Find where the given text appears and provide that cell's center as [x, y] coordinate. 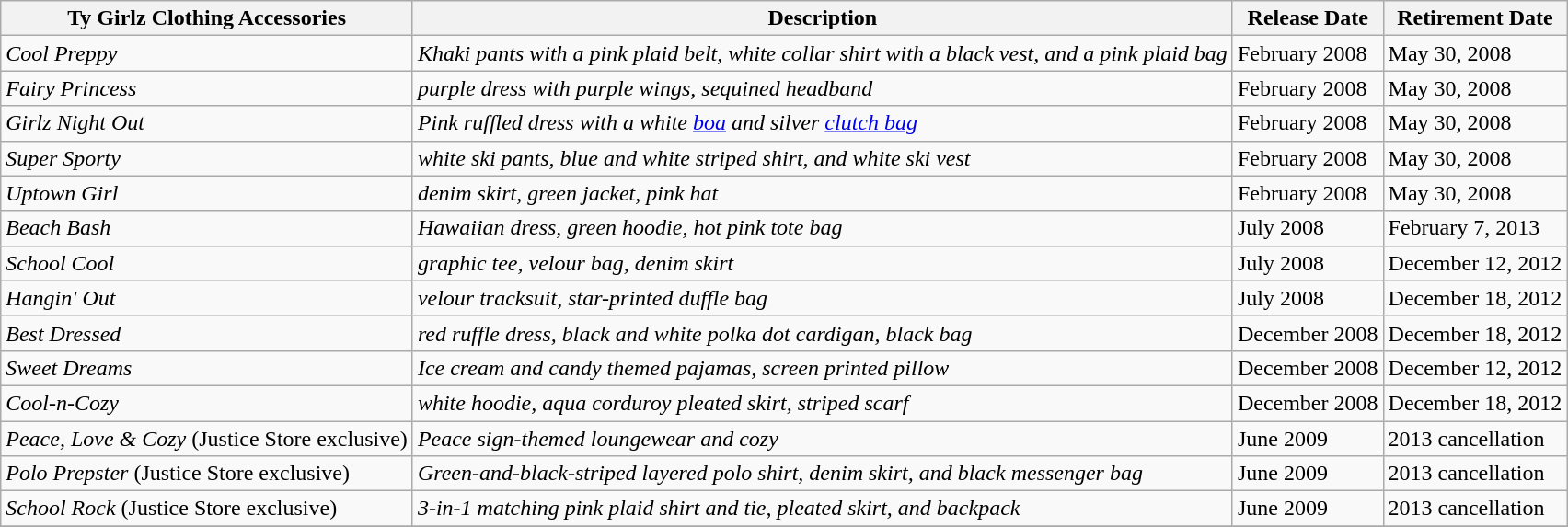
Cool Preppy [207, 53]
denim skirt, green jacket, pink hat [823, 193]
graphic tee, velour bag, denim skirt [823, 263]
purple dress with purple wings, sequined headband [823, 88]
3-in-1 matching pink plaid shirt and tie, pleated skirt, and backpack [823, 509]
Hangin' Out [207, 298]
Ice cream and candy themed pajamas, screen printed pillow [823, 368]
white ski pants, blue and white striped shirt, and white ski vest [823, 158]
white hoodie, aqua corduroy pleated skirt, striped scarf [823, 403]
Beach Bash [207, 228]
Super Sporty [207, 158]
Retirement Date [1475, 18]
Best Dressed [207, 333]
Cool-n-Cozy [207, 403]
Polo Prepster (Justice Store exclusive) [207, 474]
Hawaiian dress, green hoodie, hot pink tote bag [823, 228]
red ruffle dress, black and white polka dot cardigan, black bag [823, 333]
February 7, 2013 [1475, 228]
Description [823, 18]
Uptown Girl [207, 193]
Ty Girlz Clothing Accessories [207, 18]
Pink ruffled dress with a white boa and silver clutch bag [823, 123]
Khaki pants with a pink plaid belt, white collar shirt with a black vest, and a pink plaid bag [823, 53]
School Rock (Justice Store exclusive) [207, 509]
Release Date [1308, 18]
Peace sign-themed loungewear and cozy [823, 439]
Peace, Love & Cozy (Justice Store exclusive) [207, 439]
School Cool [207, 263]
Girlz Night Out [207, 123]
Sweet Dreams [207, 368]
velour tracksuit, star-printed duffle bag [823, 298]
Green-and-black-striped layered polo shirt, denim skirt, and black messenger bag [823, 474]
Fairy Princess [207, 88]
